Extract the (x, y) coordinate from the center of the cell holding the provided text.  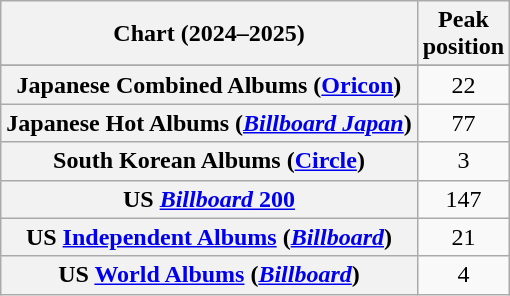
21 (463, 237)
147 (463, 199)
Japanese Combined Albums (Oricon) (209, 85)
Peakposition (463, 34)
US World Albums (Billboard) (209, 275)
4 (463, 275)
77 (463, 123)
3 (463, 161)
South Korean Albums (Circle) (209, 161)
Japanese Hot Albums (Billboard Japan) (209, 123)
22 (463, 85)
US Independent Albums (Billboard) (209, 237)
US Billboard 200 (209, 199)
Chart (2024–2025) (209, 34)
